Scan for the cell matching the given text and deliver its (X, Y) coordinate at center. 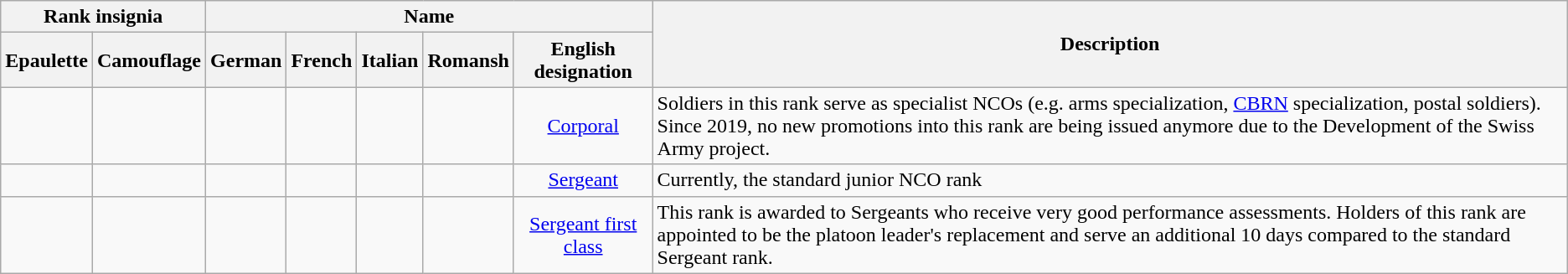
English designation (583, 60)
Sergeant first class (583, 235)
Romansh (468, 60)
Corporal (583, 126)
Epaulette (47, 60)
French (322, 60)
Italian (390, 60)
Sergeant (583, 180)
Rank insignia (104, 17)
German (246, 60)
Description (1110, 44)
Name (430, 17)
Currently, the standard junior NCO rank (1110, 180)
Camouflage (149, 60)
